Scan for the cell matching the given text and deliver its (x, y) coordinate at center. 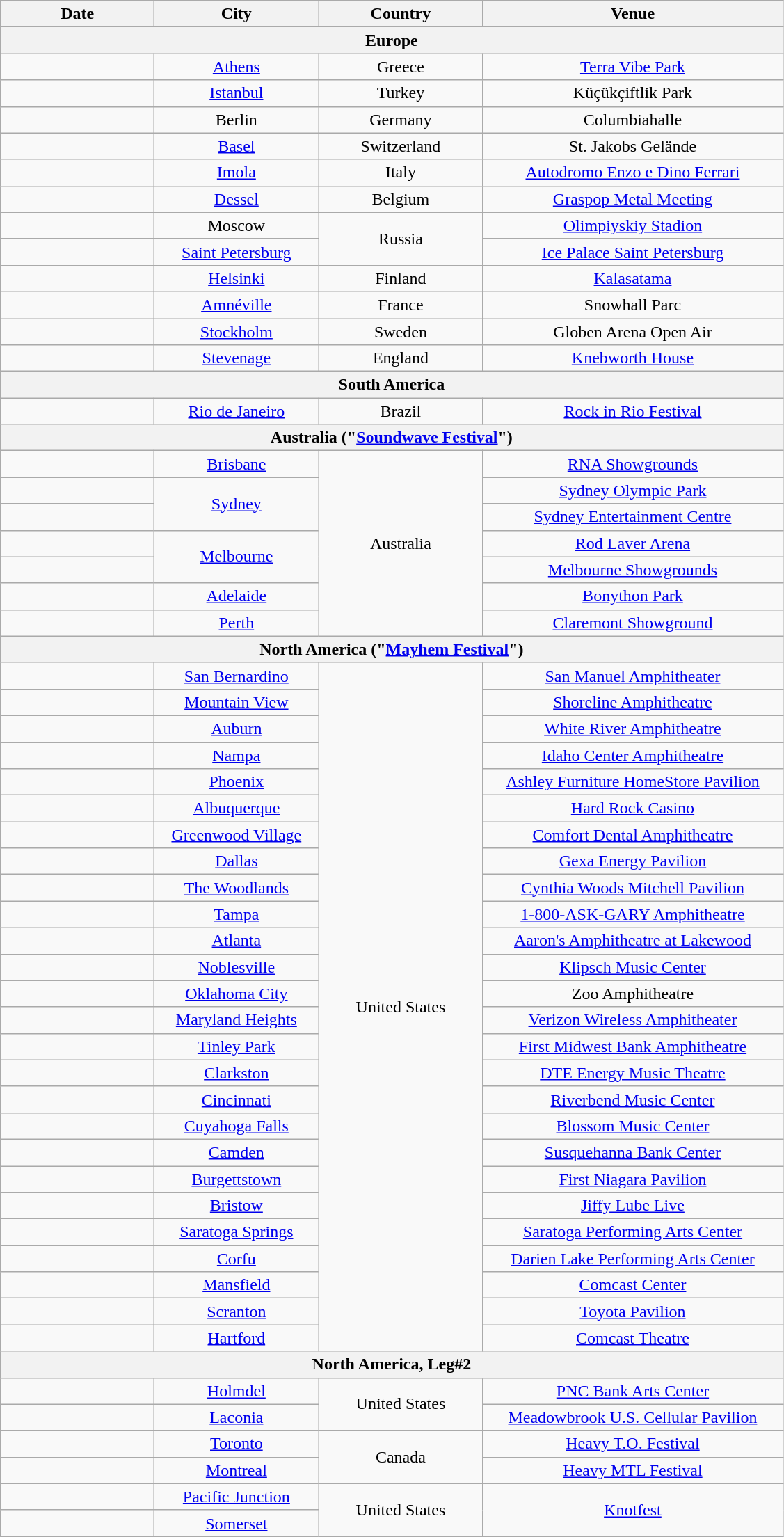
Heavy MTL Festival (633, 1470)
Brazil (401, 411)
Susquehanna Bank Center (633, 1152)
Mansfield (237, 1285)
Pacific Junction (237, 1497)
Stockholm (237, 332)
Knebworth House (633, 358)
Bristow (237, 1206)
Oklahoma City (237, 994)
Cuyahoga Falls (237, 1126)
Graspop Metal Meeting (633, 199)
Stevenage (237, 358)
Perth (237, 623)
Küçükçiftlik Park (633, 93)
Terra Vibe Park (633, 67)
Toyota Pavilion (633, 1312)
Claremont Showground (633, 623)
Autodromo Enzo e Dino Ferrari (633, 173)
San Bernardino (237, 676)
Basel (237, 146)
Jiffy Lube Live (633, 1206)
Melbourne Showgrounds (633, 570)
Imola (237, 173)
Blossom Music Center (633, 1126)
Shoreline Amphitheatre (633, 702)
Brisbane (237, 464)
Holmdel (237, 1391)
Albuquerque (237, 809)
Saratoga Springs (237, 1232)
First Niagara Pavilion (633, 1179)
North America, Leg#2 (392, 1364)
Melbourne (237, 557)
Australia (401, 543)
San Manuel Amphitheater (633, 676)
Darien Lake Performing Arts Center (633, 1259)
Cincinnati (237, 1099)
North America ("Mayhem Festival") (392, 649)
Finland (401, 278)
Snowhall Parc (633, 305)
Olimpiyskiy Stadion (633, 225)
Phoenix (237, 782)
Greece (401, 67)
Istanbul (237, 93)
Maryland Heights (237, 1020)
Aaron's Amphitheatre at Lakewood (633, 941)
Columbiahalle (633, 120)
Comfort Dental Amphitheatre (633, 835)
Rod Laver Arena (633, 543)
Berlin (237, 120)
Hard Rock Casino (633, 809)
Italy (401, 173)
Clarkston (237, 1073)
Knotfest (633, 1510)
The Woodlands (237, 888)
White River Amphitheatre (633, 728)
Germany (401, 120)
Helsinki (237, 278)
Country (401, 14)
DTE Energy Music Theatre (633, 1073)
Rio de Janeiro (237, 411)
Venue (633, 14)
Scranton (237, 1312)
Date (78, 14)
Gexa Energy Pavilion (633, 861)
Montreal (237, 1470)
Sydney (237, 504)
Kalasatama (633, 278)
Switzerland (401, 146)
Globen Arena Open Air (633, 332)
Ice Palace Saint Petersburg (633, 252)
Toronto (237, 1444)
RNA Showgrounds (633, 464)
Athens (237, 67)
Heavy T.O. Festival (633, 1444)
Sydney Entertainment Centre (633, 517)
Canada (401, 1457)
Rock in Rio Festival (633, 411)
Noblesville (237, 967)
France (401, 305)
Amnéville (237, 305)
City (237, 14)
Auburn (237, 728)
Laconia (237, 1417)
First Midwest Bank Amphitheatre (633, 1046)
Nampa (237, 755)
Zoo Amphitheatre (633, 994)
Moscow (237, 225)
Dallas (237, 861)
Atlanta (237, 941)
Verizon Wireless Amphitheater (633, 1020)
Australia ("Soundwave Festival") (392, 438)
Sydney Olympic Park (633, 491)
South America (392, 385)
Ashley Furniture HomeStore Pavilion (633, 782)
Adelaide (237, 596)
Burgettstown (237, 1179)
Saratoga Performing Arts Center (633, 1232)
Greenwood Village (237, 835)
Bonython Park (633, 596)
Turkey (401, 93)
Belgium (401, 199)
Riverbend Music Center (633, 1099)
Russia (401, 239)
Corfu (237, 1259)
Somerset (237, 1523)
Klipsch Music Center (633, 967)
Hartford (237, 1338)
PNC Bank Arts Center (633, 1391)
Comcast Center (633, 1285)
Sweden (401, 332)
St. Jakobs Gelände (633, 146)
Europe (392, 40)
Saint Petersburg (237, 252)
Meadowbrook U.S. Cellular Pavilion (633, 1417)
Tampa (237, 914)
Idaho Center Amphitheatre (633, 755)
Comcast Theatre (633, 1338)
1-800-ASK-GARY Amphitheatre (633, 914)
England (401, 358)
Dessel (237, 199)
Tinley Park (237, 1046)
Camden (237, 1152)
Mountain View (237, 702)
Cynthia Woods Mitchell Pavilion (633, 888)
